Find where the given text appears and provide that cell's center as [x, y] coordinate. 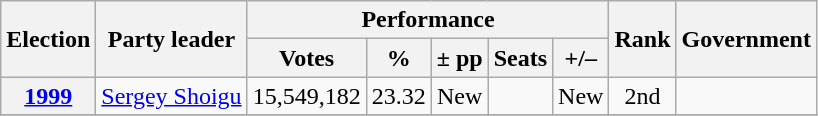
Performance [428, 20]
Government [746, 39]
% [398, 58]
2nd [642, 96]
Votes [306, 58]
Seats [520, 58]
15,549,182 [306, 96]
Election [48, 39]
1999 [48, 96]
Rank [642, 39]
+/– [581, 58]
± pp [460, 58]
Party leader [172, 39]
Sergey Shoigu [172, 96]
23.32 [398, 96]
